Locate the cell with the specified text and output its (x, y) center coordinate. 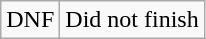
DNF (30, 20)
Did not finish (132, 20)
